Output the (X, Y) coordinate of the center of the cell containing the given text.  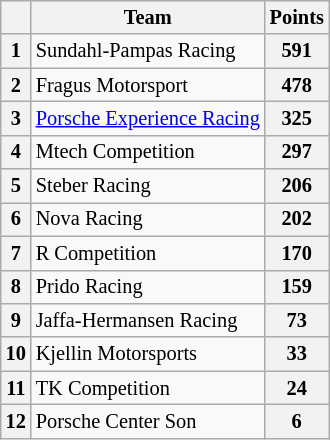
10 (16, 354)
3 (16, 118)
TK Competition (148, 388)
325 (297, 118)
Porsche Center Son (148, 421)
9 (16, 320)
33 (297, 354)
5 (16, 186)
170 (297, 253)
Points (297, 17)
R Competition (148, 253)
12 (16, 421)
Sundahl-Pampas Racing (148, 51)
159 (297, 287)
24 (297, 388)
11 (16, 388)
Kjellin Motorsports (148, 354)
206 (297, 186)
478 (297, 85)
Mtech Competition (148, 152)
Nova Racing (148, 219)
297 (297, 152)
73 (297, 320)
Jaffa-Hermansen Racing (148, 320)
591 (297, 51)
Prido Racing (148, 287)
1 (16, 51)
Fragus Motorsport (148, 85)
8 (16, 287)
Steber Racing (148, 186)
Porsche Experience Racing (148, 118)
202 (297, 219)
7 (16, 253)
Team (148, 17)
2 (16, 85)
4 (16, 152)
